Determine the (X, Y) coordinate at the center of the cell enclosing the given text.  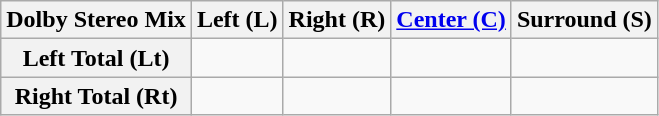
Dolby Stereo Mix (96, 20)
Right Total (Rt) (96, 96)
Left (L) (237, 20)
Surround (S) (584, 20)
Right (R) (337, 20)
Center (C) (452, 20)
Left Total (Lt) (96, 58)
